Locate the cell with the specified text and output its [x, y] center coordinate. 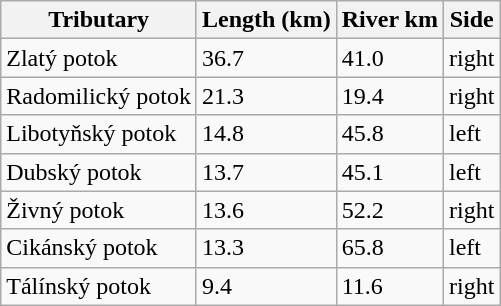
65.8 [390, 248]
45.8 [390, 134]
Zlatý potok [99, 58]
Libotyňský potok [99, 134]
Length (km) [266, 20]
11.6 [390, 286]
Radomilický potok [99, 96]
Tributary [99, 20]
13.3 [266, 248]
Side [471, 20]
9.4 [266, 286]
13.7 [266, 172]
21.3 [266, 96]
Tálínský potok [99, 286]
45.1 [390, 172]
36.7 [266, 58]
52.2 [390, 210]
Dubský potok [99, 172]
River km [390, 20]
19.4 [390, 96]
14.8 [266, 134]
13.6 [266, 210]
Živný potok [99, 210]
41.0 [390, 58]
Cikánský potok [99, 248]
